Return [X, Y] of the center of cell containing provided text 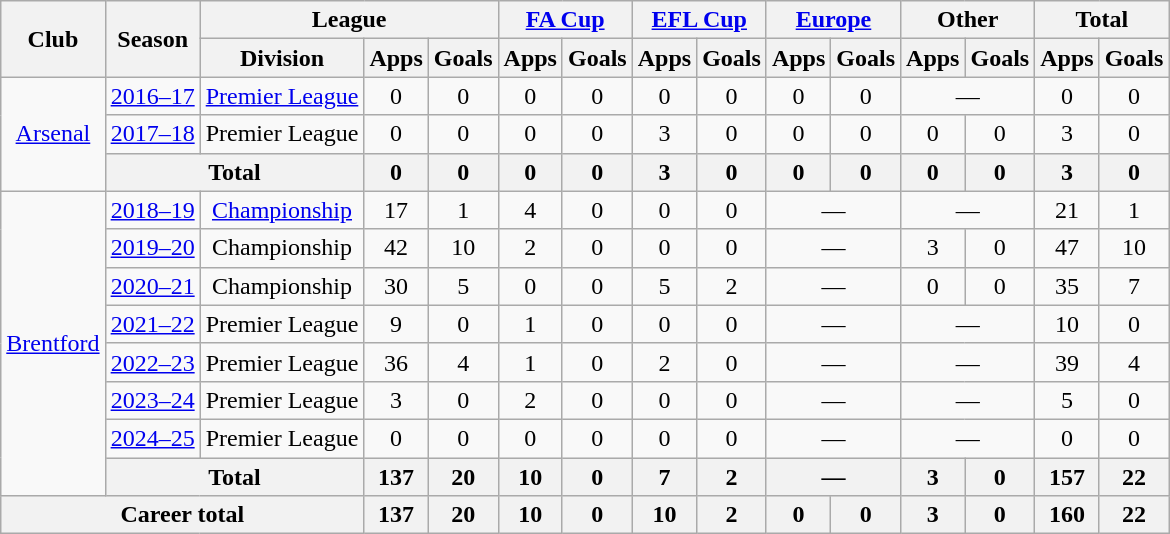
2024–25 [152, 438]
Brentford [53, 343]
39 [1067, 362]
36 [396, 362]
2022–23 [152, 362]
160 [1067, 515]
League [349, 20]
Europe [833, 20]
2016–17 [152, 96]
Arsenal [53, 134]
FA Cup [565, 20]
EFL Cup [699, 20]
2020–21 [152, 286]
17 [396, 210]
2023–24 [152, 400]
2019–20 [152, 248]
47 [1067, 248]
42 [396, 248]
2017–18 [152, 134]
Club [53, 39]
35 [1067, 286]
157 [1067, 477]
9 [396, 324]
2021–22 [152, 324]
Other [968, 20]
21 [1067, 210]
Division [282, 58]
Season [152, 39]
Career total [182, 515]
30 [396, 286]
2018–19 [152, 210]
